Detect which cell encompasses the target text, then output its [X, Y] center coordinate. 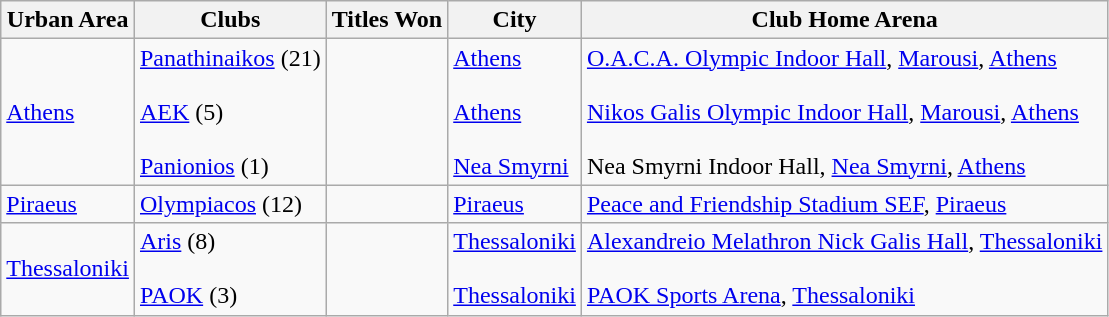
Thessaloniki [68, 269]
Clubs [230, 20]
City [515, 20]
Urban Area [68, 20]
Club Home Arena [844, 20]
Alexandreio Melathron Nick Galis Hall, ThessalonikiPAOK Sports Arena, Thessaloniki [844, 269]
Olympiacos (12) [230, 204]
Peace and Friendship Stadium SEF, Piraeus [844, 204]
O.A.C.A. Olympic Indoor Hall, Marousi, AthensNikos Galis Olympic Indoor Hall, Marousi, AthensNea Smyrni Indoor Hall, Nea Smyrni, Athens [844, 112]
ThessalonikiThessaloniki [515, 269]
Athens [68, 112]
Aris (8) PAOK (3) [230, 269]
Panathinaikos (21) AEK (5) Panionios (1) [230, 112]
Titles Won [387, 20]
AthensAthensNea Smyrni [515, 112]
